Pinpoint the cell where the given text exists, returning its [X, Y] midpoint coordinate. 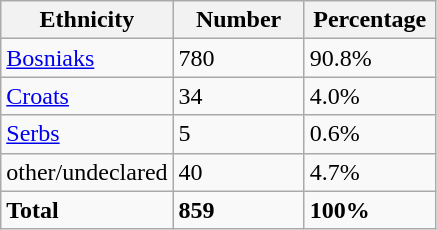
Number [238, 20]
5 [238, 134]
Ethnicity [87, 20]
Serbs [87, 134]
859 [238, 210]
4.0% [370, 96]
Croats [87, 96]
4.7% [370, 172]
other/undeclared [87, 172]
780 [238, 58]
90.8% [370, 58]
40 [238, 172]
34 [238, 96]
0.6% [370, 134]
Bosniaks [87, 58]
Total [87, 210]
100% [370, 210]
Percentage [370, 20]
